Search for the cell housing the specified text and yield its (X, Y) center coordinate. 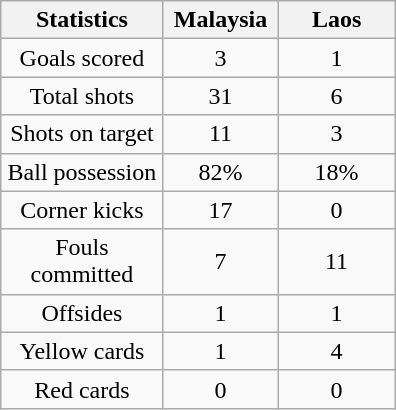
4 (337, 351)
Total shots (82, 96)
6 (337, 96)
Yellow cards (82, 351)
Laos (337, 20)
18% (337, 172)
82% (220, 172)
Offsides (82, 313)
Shots on target (82, 134)
Red cards (82, 389)
7 (220, 262)
17 (220, 210)
Statistics (82, 20)
Corner kicks (82, 210)
Malaysia (220, 20)
Goals scored (82, 58)
Fouls committed (82, 262)
Ball possession (82, 172)
31 (220, 96)
